Provide the [X, Y] coordinate of the cell's center where the given text is located.  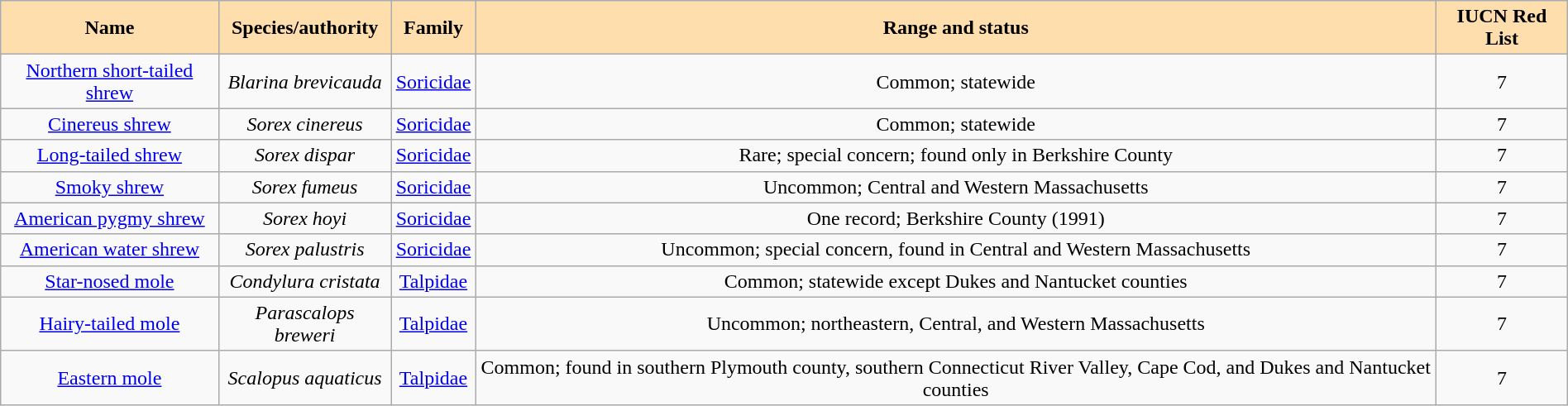
Star-nosed mole [109, 281]
Sorex dispar [304, 155]
Northern short-tailed shrew [109, 81]
Sorex cinereus [304, 124]
Hairy-tailed mole [109, 324]
Condylura cristata [304, 281]
Blarina brevicauda [304, 81]
Sorex fumeus [304, 187]
American water shrew [109, 250]
Name [109, 28]
Uncommon; special concern, found in Central and Western Massachusetts [956, 250]
IUCN Red List [1502, 28]
One record; Berkshire County (1991) [956, 218]
Uncommon; northeastern, Central, and Western Massachusetts [956, 324]
Smoky shrew [109, 187]
Scalopus aquaticus [304, 377]
Parascalops breweri [304, 324]
Common; statewide except Dukes and Nantucket counties [956, 281]
Cinereus shrew [109, 124]
Rare; special concern; found only in Berkshire County [956, 155]
Eastern mole [109, 377]
Common; found in southern Plymouth county, southern Connecticut River Valley, Cape Cod, and Dukes and Nantucket counties [956, 377]
Uncommon; Central and Western Massachusetts [956, 187]
American pygmy shrew [109, 218]
Species/authority [304, 28]
Long-tailed shrew [109, 155]
Sorex palustris [304, 250]
Family [433, 28]
Sorex hoyi [304, 218]
Range and status [956, 28]
